Output the [x, y] coordinate of the center of the cell containing the given text.  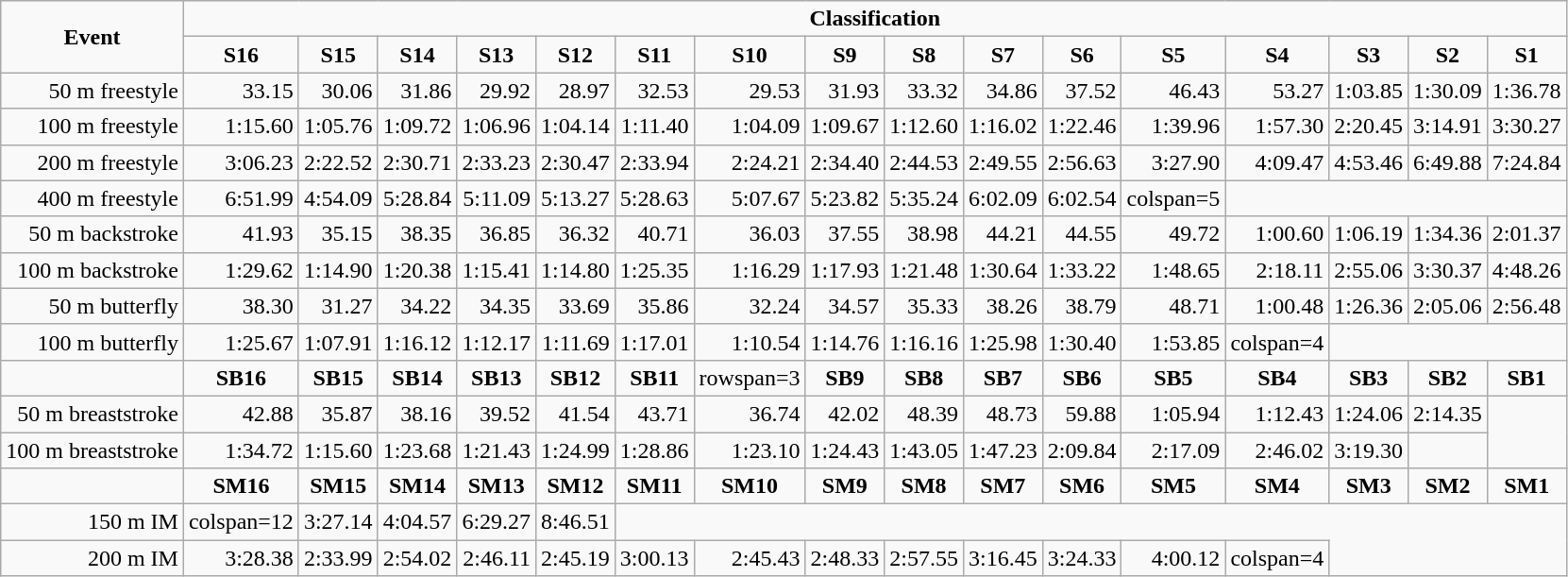
3:27.90 [1173, 162]
S16 [241, 55]
1:24.43 [845, 450]
49.72 [1173, 234]
SB15 [338, 378]
200 m IM [93, 558]
1:33.22 [1082, 270]
5:23.82 [845, 198]
S14 [417, 55]
SM4 [1277, 486]
1:53.85 [1173, 342]
4:04.57 [417, 522]
SB3 [1369, 378]
42.88 [241, 414]
1:16.02 [1003, 127]
32.24 [750, 306]
rowspan=3 [750, 378]
29.53 [750, 91]
53.27 [1277, 91]
S1 [1526, 55]
SB12 [576, 378]
31.86 [417, 91]
33.15 [241, 91]
SM6 [1082, 486]
50 m butterfly [93, 306]
Event [93, 37]
SB7 [1003, 378]
1:34.36 [1448, 234]
400 m freestyle [93, 198]
1:05.94 [1173, 414]
36.85 [497, 234]
2:48.33 [845, 558]
1:17.93 [845, 270]
SM2 [1448, 486]
2:01.37 [1526, 234]
2:44.53 [924, 162]
1:24.99 [576, 450]
3:24.33 [1082, 558]
SM8 [924, 486]
2:20.45 [1369, 127]
colspan=5 [1173, 198]
39.52 [497, 414]
2:46.11 [497, 558]
1:25.35 [654, 270]
Classification [874, 19]
2:24.21 [750, 162]
1:36.78 [1526, 91]
4:09.47 [1277, 162]
2:33.99 [338, 558]
2:05.06 [1448, 306]
38.26 [1003, 306]
1:16.29 [750, 270]
41.93 [241, 234]
50 m freestyle [93, 91]
3:16.45 [1003, 558]
SB14 [417, 378]
1:11.69 [576, 342]
1:04.09 [750, 127]
100 m butterfly [93, 342]
1:16.12 [417, 342]
1:05.76 [338, 127]
2:33.94 [654, 162]
34.86 [1003, 91]
37.52 [1082, 91]
7:24.84 [1526, 162]
34.57 [845, 306]
1:14.80 [576, 270]
34.35 [497, 306]
5:13.27 [576, 198]
35.86 [654, 306]
44.55 [1082, 234]
SB6 [1082, 378]
2:09.84 [1082, 450]
2:55.06 [1369, 270]
33.69 [576, 306]
5:07.67 [750, 198]
3:28.38 [241, 558]
33.32 [924, 91]
1:12.43 [1277, 414]
SM12 [576, 486]
38.35 [417, 234]
32.53 [654, 91]
S3 [1369, 55]
37.55 [845, 234]
1:04.14 [576, 127]
1:30.64 [1003, 270]
SB2 [1448, 378]
SM5 [1173, 486]
1:06.96 [497, 127]
35.15 [338, 234]
1:21.48 [924, 270]
5:28.84 [417, 198]
SM11 [654, 486]
SB13 [497, 378]
2:18.11 [1277, 270]
1:30.09 [1448, 91]
1:03.85 [1369, 91]
6:51.99 [241, 198]
4:48.26 [1526, 270]
2:54.02 [417, 558]
S8 [924, 55]
3:30.27 [1526, 127]
41.54 [576, 414]
40.71 [654, 234]
1:20.38 [417, 270]
1:30.40 [1082, 342]
44.21 [1003, 234]
2:22.52 [338, 162]
1:29.62 [241, 270]
SB5 [1173, 378]
36.74 [750, 414]
1:21.43 [497, 450]
2:30.47 [576, 162]
2:46.02 [1277, 450]
1:14.90 [338, 270]
S6 [1082, 55]
1:17.01 [654, 342]
S13 [497, 55]
SM15 [338, 486]
1:43.05 [924, 450]
SM13 [497, 486]
43.71 [654, 414]
SB11 [654, 378]
1:34.72 [241, 450]
1:12.17 [497, 342]
46.43 [1173, 91]
S10 [750, 55]
SM14 [417, 486]
S2 [1448, 55]
1:25.67 [241, 342]
4:53.46 [1369, 162]
1:57.30 [1277, 127]
3:19.30 [1369, 450]
6:29.27 [497, 522]
38.30 [241, 306]
1:15.41 [497, 270]
4:54.09 [338, 198]
6:02.54 [1082, 198]
100 m backstroke [93, 270]
SB16 [241, 378]
50 m breaststroke [93, 414]
3:30.37 [1448, 270]
S15 [338, 55]
3:14.91 [1448, 127]
SB1 [1526, 378]
1:47.23 [1003, 450]
SB8 [924, 378]
2:57.55 [924, 558]
5:11.09 [497, 198]
3:00.13 [654, 558]
1:48.65 [1173, 270]
48.39 [924, 414]
1:07.91 [338, 342]
1:00.60 [1277, 234]
29.92 [497, 91]
200 m freestyle [93, 162]
42.02 [845, 414]
6:02.09 [1003, 198]
SM16 [241, 486]
1:24.06 [1369, 414]
1:16.16 [924, 342]
SM9 [845, 486]
31.93 [845, 91]
1:14.76 [845, 342]
S7 [1003, 55]
38.79 [1082, 306]
SM7 [1003, 486]
48.73 [1003, 414]
1:09.67 [845, 127]
1:22.46 [1082, 127]
2:45.19 [576, 558]
59.88 [1082, 414]
48.71 [1173, 306]
34.22 [417, 306]
4:00.12 [1173, 558]
1:25.98 [1003, 342]
SB9 [845, 378]
100 m freestyle [93, 127]
36.03 [750, 234]
1:06.19 [1369, 234]
8:46.51 [576, 522]
S12 [576, 55]
S5 [1173, 55]
1:28.86 [654, 450]
2:14.35 [1448, 414]
36.32 [576, 234]
SM3 [1369, 486]
150 m IM [93, 522]
colspan=12 [241, 522]
3:06.23 [241, 162]
2:30.71 [417, 162]
1:12.60 [924, 127]
31.27 [338, 306]
35.87 [338, 414]
38.98 [924, 234]
35.33 [924, 306]
SM1 [1526, 486]
1:23.10 [750, 450]
1:00.48 [1277, 306]
S11 [654, 55]
2:49.55 [1003, 162]
S4 [1277, 55]
2:33.23 [497, 162]
S9 [845, 55]
28.97 [576, 91]
2:17.09 [1173, 450]
5:35.24 [924, 198]
1:10.54 [750, 342]
1:39.96 [1173, 127]
SM10 [750, 486]
6:49.88 [1448, 162]
1:23.68 [417, 450]
30.06 [338, 91]
1:09.72 [417, 127]
100 m breaststroke [93, 450]
5:28.63 [654, 198]
2:45.43 [750, 558]
2:34.40 [845, 162]
SB4 [1277, 378]
2:56.48 [1526, 306]
50 m backstroke [93, 234]
3:27.14 [338, 522]
1:26.36 [1369, 306]
38.16 [417, 414]
2:56.63 [1082, 162]
1:11.40 [654, 127]
